Identify which cell holds the provided text, then report its [x, y] central coordinate. 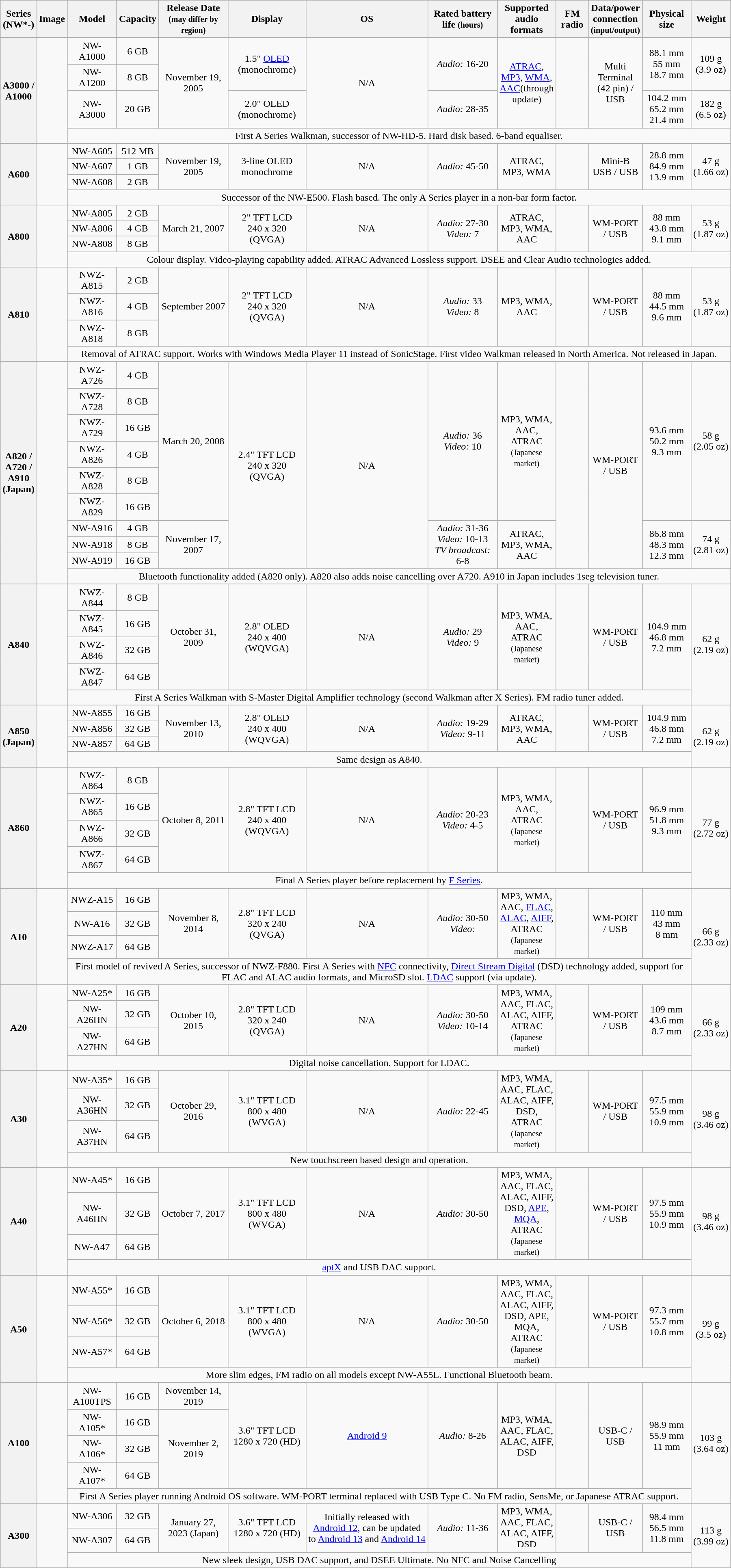
March 21, 2007 [193, 228]
88 mm43.8 mm9.1 mm [666, 228]
NW-A57* [92, 1352]
November 14, 2019 [193, 1396]
3-line OLED monochrome [267, 167]
NWZ-A846 [92, 650]
Data/power connection (input/output) [615, 19]
NW-A608 [92, 182]
Final A Series player before replacement by F Series. [379, 880]
77 g(2.72 oz) [711, 828]
October 31, 2009 [193, 637]
20 GB [137, 109]
A3000 /A1000 [19, 91]
NW-A919 [92, 561]
MP3, WMA, AAC [527, 307]
Initially released with Android 12, can be updated to Android 13 and Android 14 [367, 1528]
NWZ-A815 [92, 280]
Colour display. Video-playing capability added. ATRAC Advanced Lossless support. DSEE and Clear Audio technologies added. [399, 260]
Audio: 36Video: 10 [463, 441]
NWZ-A847 [92, 677]
October 8, 2011 [193, 820]
Audio: 27-30Video: 7 [463, 228]
Mini-B USB / USB [615, 167]
98.4 mm56.5 mm11.8 mm [666, 1528]
ATRAC, MP3, WMA, AAC(through update) [527, 83]
October 6, 2018 [193, 1321]
NW-A856 [92, 729]
NWZ-A816 [92, 307]
A860 [19, 828]
FM radio [572, 19]
ATRAC, MP3, WMA [527, 167]
99 g(3.5 oz) [711, 1329]
A850(Japan) [19, 736]
NW-A916 [92, 528]
NWZ-A829 [92, 507]
NWZ-A15 [92, 900]
Model [92, 19]
New touchscreen based design and operation. [379, 1159]
Same design as A840. [379, 759]
NW-A16 [92, 923]
October 7, 2017 [193, 1213]
First A Series player running Android OS software. WM-PORT terminal replaced with USB Type C. No FM radio, SensMe, or Japanese ATRAC support. [379, 1496]
96.9 mm51.8 mm9.3 mm [666, 820]
110 mm43 mm8 mm [666, 923]
A820 /A720 /A910 (Japan) [19, 473]
More slim edges, FM radio on all models except NW-A55L. Functional Bluetooth beam. [379, 1375]
1 GB [137, 167]
NW-A105* [92, 1422]
NWZ-A729 [92, 428]
58 g(2.05 oz) [711, 441]
NW-A55* [92, 1291]
November 13, 2010 [193, 729]
NWZ-A844 [92, 597]
28.8 mm84.9 mm13.9 mm [666, 167]
Audio: 8-26 [463, 1436]
Android 9 [367, 1436]
A50 [19, 1329]
September 2007 [193, 307]
NW-A26HN [92, 1014]
Audio: 30-50Video: [463, 923]
Audio: 28-35 [463, 109]
NWZ-A826 [92, 454]
88.1 mm55 mm18.7 mm [666, 64]
A300 [19, 1536]
NWZ-A17 [92, 947]
New sleek design, USB DAC support, and DSEE Ultimate. No NFC and Noise Cancelling [379, 1560]
Rated battery life (hours) [463, 19]
512 MB [137, 151]
Bluetooth functionality added (A820 only). A820 also adds noise cancelling over A720. A910 in Japan includes 1seg television tuner. [399, 576]
86.8 mm48.3 mm12.3 mm [666, 544]
98.9 mm55.9 mm11 mm [666, 1436]
104.2 mm65.2 mm21.4 mm [666, 109]
MP3, WMA, AAC, FLAC, ALAC, AIFF, DSD, ATRAC (Japanese market) [527, 1111]
November 17, 2007 [193, 544]
NW-A605 [92, 151]
NW-A100TPS [92, 1396]
NWZ-A864 [92, 781]
Display [267, 19]
First A Series Walkman, successor of NW-HD-5. Hard disk based. 6-band equaliser. [399, 136]
aptX and USB DAC support. [379, 1267]
A600 [19, 174]
NWZ-A845 [92, 624]
NWZ-A728 [92, 401]
NWZ-A828 [92, 481]
Audio: 33Video: 8 [463, 307]
NWZ-A818 [92, 333]
NW-A25* [92, 993]
November 2, 2019 [193, 1449]
Series(NW*-) [19, 19]
A840 [19, 645]
88 mm44.5 mm9.6 mm [666, 307]
1.5" OLED (monochrome) [267, 64]
A100 [19, 1443]
NW-A307 [92, 1540]
Physical size [666, 19]
Audio: 30-50Video: 10-14 [463, 1020]
Weight [711, 19]
113 g(3.99 oz) [711, 1536]
Audio: 20-23Video: 4-5 [463, 820]
OS [367, 19]
Audio: 29Video: 9 [463, 637]
NWZ-A866 [92, 833]
2.8" TFT LCD240 x 400 (WQVGA) [267, 820]
NW-A806 [92, 228]
2.4" TFT LCD240 x 320 (QVGA) [267, 465]
NW-A808 [92, 244]
97.3 mm55.7 mm10.8 mm [666, 1321]
Audio: 16-20 [463, 64]
NW-A106* [92, 1449]
NW-A1000 [92, 51]
NW-A27HN [92, 1041]
NW-A855 [92, 713]
2.0" OLED (monochrome) [267, 109]
Multi Terminal (42 pin) / USB [615, 83]
NW-A56* [92, 1321]
NW-A45* [92, 1180]
NW-A918 [92, 545]
NW-A607 [92, 167]
A40 [19, 1222]
6 GB [137, 51]
47 g(1.66 oz) [711, 167]
NW-A46HN [92, 1213]
First A Series Walkman with S-Master Digital Amplifier technology (second Walkman after X Series). FM radio tuner added. [379, 698]
74 g(2.81 oz) [711, 544]
NW-A47 [92, 1247]
March 20, 2008 [193, 441]
October 29, 2016 [193, 1111]
109 g(3.9 oz) [711, 64]
NW-A37HN [92, 1136]
Supported audio formats [527, 19]
NW-A306 [92, 1516]
January 27, 2023 (Japan) [193, 1528]
NW-A36HN [92, 1105]
October 10, 2015 [193, 1020]
NW-A107* [92, 1475]
Audio: 19-29Video: 9-11 [463, 729]
Audio: 45-50 [463, 167]
November 8, 2014 [193, 923]
A30 [19, 1119]
A10 [19, 936]
NWZ-A867 [92, 859]
Audio: 22-45 [463, 1111]
103 g(3.64 oz) [711, 1443]
NWZ-A865 [92, 807]
Image [52, 19]
93.6 mm50.2 mm9.3 mm [666, 441]
Audio: 11-36 [463, 1528]
Release Date (may differ by region) [193, 19]
A20 [19, 1027]
NWZ-A726 [92, 375]
NW-A1200 [92, 77]
Successor of the NW-E500. Flash based. The only A Series player in a non-bar form factor. [399, 197]
A800 [19, 236]
Capacity [137, 19]
NW-A3000 [92, 109]
182 g(6.5 oz) [711, 109]
NW-A857 [92, 744]
NW-A805 [92, 213]
A810 [19, 314]
Audio: 31-36Video: 10-13TV broadcast: 6-8 [463, 544]
Digital noise cancellation. Support for LDAC. [379, 1063]
109 mm43.6 mm8.7 mm [666, 1020]
NW-A35* [92, 1079]
